Output the [x, y] coordinate of the center of the cell containing the given text.  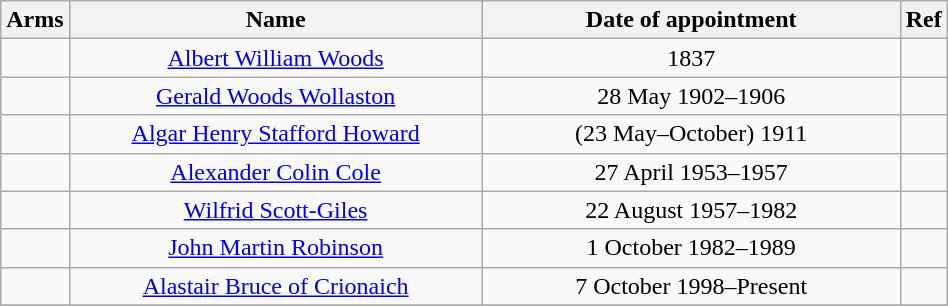
28 May 1902–1906 [691, 96]
Wilfrid Scott-Giles [276, 210]
Alastair Bruce of Crionaich [276, 286]
1837 [691, 58]
7 October 1998–Present [691, 286]
27 April 1953–1957 [691, 172]
Ref [924, 20]
Arms [35, 20]
(23 May–October) 1911 [691, 134]
22 August 1957–1982 [691, 210]
Albert William Woods [276, 58]
Alexander Colin Cole [276, 172]
John Martin Robinson [276, 248]
1 October 1982–1989 [691, 248]
Algar Henry Stafford Howard [276, 134]
Gerald Woods Wollaston [276, 96]
Date of appointment [691, 20]
Name [276, 20]
